Scan for the cell matching the given text and deliver its [X, Y] coordinate at center. 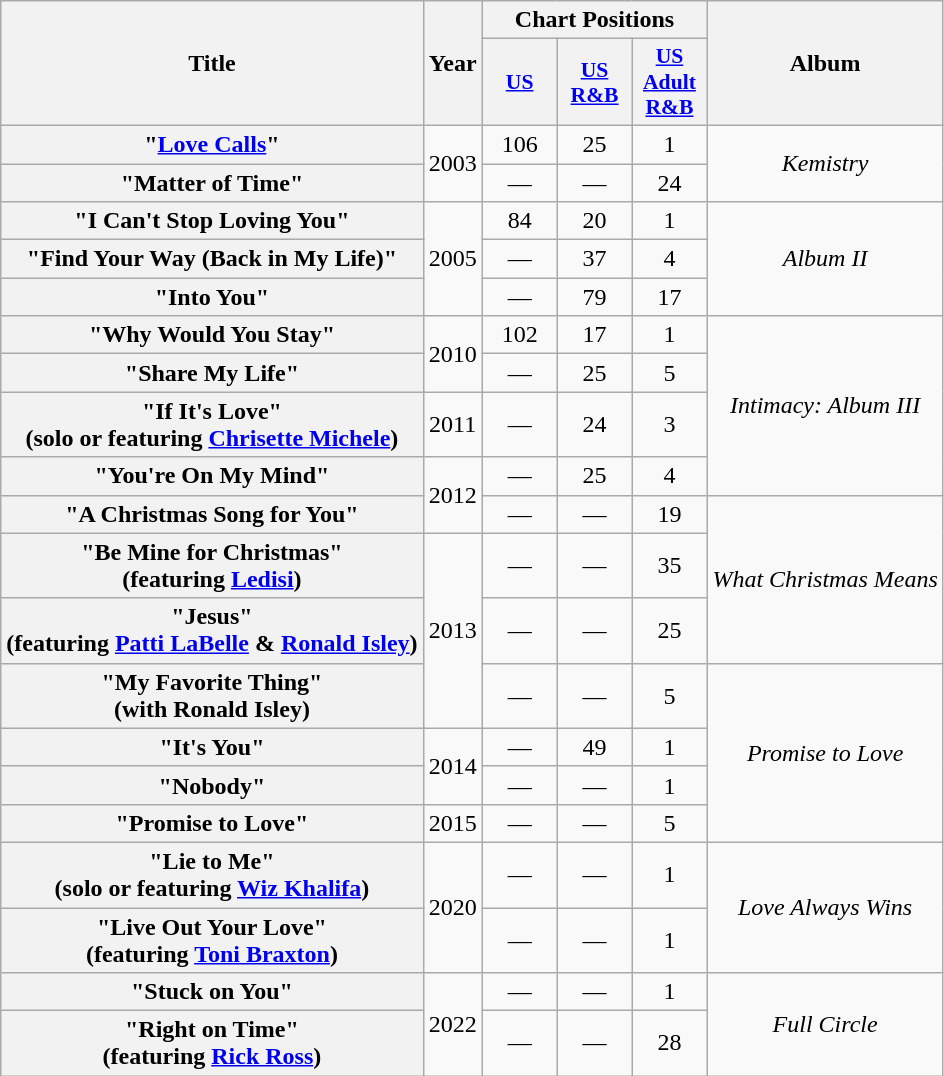
"Matter of Time" [212, 183]
"Find Your Way (Back in My Life)" [212, 259]
106 [520, 144]
2012 [452, 495]
"Live Out Your Love" (featuring Toni Braxton) [212, 940]
"Share My Life" [212, 373]
"A Christmas Song for You" [212, 514]
2011 [452, 424]
84 [520, 221]
US R&B [594, 82]
102 [520, 335]
49 [594, 747]
35 [670, 566]
Chart Positions [594, 20]
2020 [452, 907]
2013 [452, 630]
Promise to Love [825, 752]
2022 [452, 1024]
Love Always Wins [825, 907]
US Adult R&B [670, 82]
Intimacy: Album III [825, 406]
Kemistry [825, 163]
20 [594, 221]
2014 [452, 766]
"Stuck on You" [212, 992]
3 [670, 424]
"I Can't Stop Loving You" [212, 221]
Album II [825, 259]
Year [452, 64]
"Nobody" [212, 785]
"Why Would You Stay" [212, 335]
"If It's Love" (solo or featuring Chrisette Michele) [212, 424]
"Jesus" (featuring Patti LaBelle & Ronald Isley) [212, 630]
"Promise to Love" [212, 823]
19 [670, 514]
What Christmas Means [825, 579]
37 [594, 259]
Album [825, 64]
Full Circle [825, 1024]
2015 [452, 823]
2005 [452, 259]
"Lie to Me" (solo or featuring Wiz Khalifa) [212, 874]
"It's You" [212, 747]
28 [670, 1044]
"You're On My Mind" [212, 476]
79 [594, 297]
"Be Mine for Christmas" (featuring Ledisi) [212, 566]
"My Favorite Thing" (with Ronald Isley) [212, 696]
2003 [452, 163]
"Into You" [212, 297]
"Love Calls" [212, 144]
US [520, 82]
2010 [452, 354]
"Right on Time" (featuring Rick Ross) [212, 1044]
Title [212, 64]
